Output the (X, Y) coordinate of the center of the cell containing the given text.  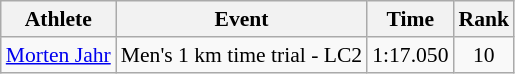
Rank (484, 19)
Morten Jahr (58, 55)
Men's 1 km time trial - LC2 (242, 55)
Time (410, 19)
1:17.050 (410, 55)
Event (242, 19)
10 (484, 55)
Athlete (58, 19)
